Search for the cell housing the specified text and yield its (x, y) center coordinate. 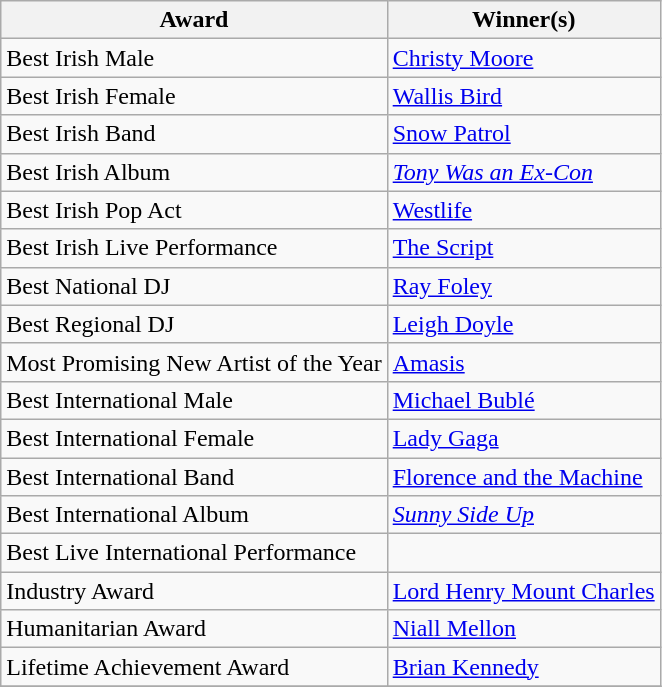
Lifetime Achievement Award (194, 667)
Award (194, 20)
Humanitarian Award (194, 629)
Westlife (524, 210)
Ray Foley (524, 286)
Best Irish Band (194, 134)
Best International Band (194, 477)
The Script (524, 248)
Best Irish Female (194, 96)
Florence and the Machine (524, 477)
Most Promising New Artist of the Year (194, 362)
Best Irish Pop Act (194, 210)
Best National DJ (194, 286)
Brian Kennedy (524, 667)
Best International Male (194, 400)
Amasis (524, 362)
Tony Was an Ex-Con (524, 172)
Best Live International Performance (194, 553)
Best Irish Live Performance (194, 248)
Best International Female (194, 438)
Niall Mellon (524, 629)
Industry Award (194, 591)
Best Irish Album (194, 172)
Snow Patrol (524, 134)
Leigh Doyle (524, 324)
Lady Gaga (524, 438)
Christy Moore (524, 58)
Sunny Side Up (524, 515)
Wallis Bird (524, 96)
Lord Henry Mount Charles (524, 591)
Michael Bublé (524, 400)
Best International Album (194, 515)
Best Regional DJ (194, 324)
Best Irish Male (194, 58)
Winner(s) (524, 20)
